Capture the cell that displays the provided text and extract its (x, y) central coordinate. 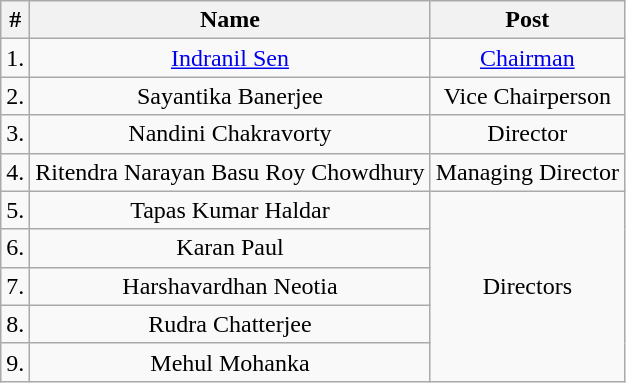
Harshavardhan Neotia (230, 286)
Managing Director (527, 172)
Post (527, 20)
Rudra Chatterjee (230, 324)
Vice Chairperson (527, 96)
1. (16, 58)
Name (230, 20)
5. (16, 210)
Chairman (527, 58)
Directors (527, 286)
Indranil Sen (230, 58)
Ritendra Narayan Basu Roy Chowdhury (230, 172)
Tapas Kumar Haldar (230, 210)
2. (16, 96)
Director (527, 134)
Sayantika Banerjee (230, 96)
3. (16, 134)
9. (16, 362)
Nandini Chakravorty (230, 134)
8. (16, 324)
4. (16, 172)
Karan Paul (230, 248)
7. (16, 286)
# (16, 20)
Mehul Mohanka (230, 362)
6. (16, 248)
